From the cell containing the given text, extract its center point as [x, y] coordinate. 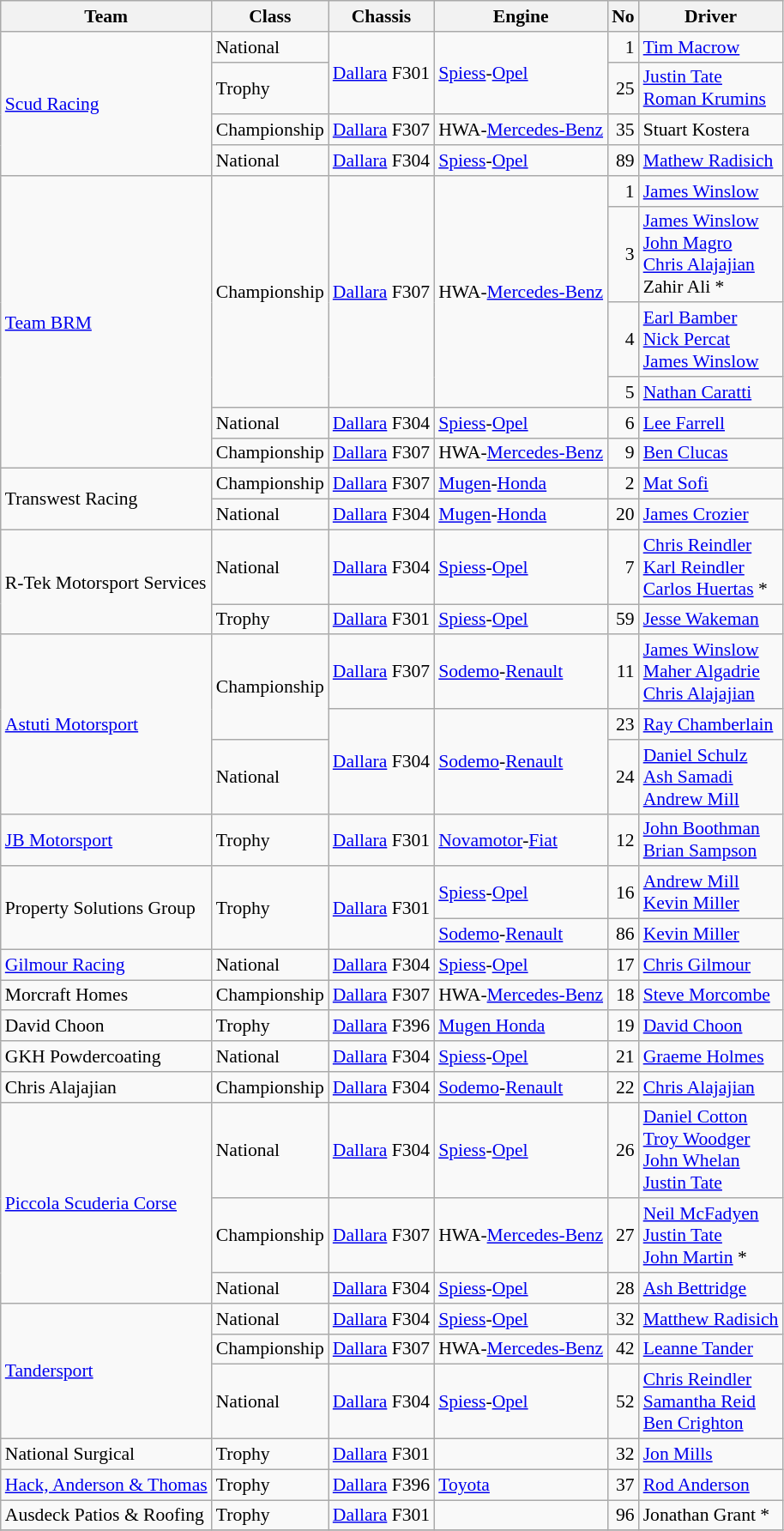
Scud Racing [106, 104]
Earl Bamber Nick Percat James Winslow [711, 340]
19 [623, 1026]
Justin Tate Roman Krumins [711, 88]
21 [623, 1056]
Chris Reindler Karl Reindler Carlos Huertas * [711, 566]
Gilmour Racing [106, 965]
James Crozier [711, 515]
Chassis [381, 16]
9 [623, 453]
22 [623, 1087]
Steve Morcombe [711, 995]
Astuti Motorsport [106, 724]
Kevin Miller [711, 935]
7 [623, 566]
Nathan Caratti [711, 392]
Jon Mills [711, 1455]
Team BRM [106, 323]
Ausdeck Patios & Roofing [106, 1516]
Mathew Radisich [711, 160]
Chris Reindler Samantha Reid Ben Crighton [711, 1402]
52 [623, 1402]
Morcraft Homes [106, 995]
James Winslow [711, 191]
11 [623, 673]
John Boothman Brian Sampson [711, 839]
86 [623, 935]
12 [623, 839]
Tim Macrow [711, 47]
R-Tek Motorsport Services [106, 582]
Jesse Wakeman [711, 620]
Ben Clucas [711, 453]
Piccola Scuderia Corse [106, 1202]
Mat Sofi [711, 484]
Daniel Cotton Troy Woodger John Whelan Justin Tate [711, 1150]
Matthew Radisich [711, 1319]
Rod Anderson [711, 1485]
35 [623, 130]
2 [623, 484]
Team [106, 16]
Jonathan Grant * [711, 1516]
16 [623, 893]
18 [623, 995]
Driver [711, 16]
3 [623, 254]
Leanne Tander [711, 1349]
No [623, 16]
Chris Gilmour [711, 965]
37 [623, 1485]
Hack, Anderson & Thomas [106, 1485]
Graeme Holmes [711, 1056]
Novamotor-Fiat [521, 839]
Daniel Schulz Ash Samadi Andrew Mill [711, 778]
89 [623, 160]
Stuart Kostera [711, 130]
20 [623, 515]
59 [623, 620]
25 [623, 88]
James Winslow Maher Algadrie Chris Alajajian [711, 673]
Ash Bettridge [711, 1288]
27 [623, 1236]
6 [623, 423]
Ray Chamberlain [711, 724]
5 [623, 392]
96 [623, 1516]
National Surgical [106, 1455]
17 [623, 965]
GKH Powdercoating [106, 1056]
26 [623, 1150]
Transwest Racing [106, 499]
Toyota [521, 1485]
24 [623, 778]
Neil McFadyen Justin Tate John Martin * [711, 1236]
James Winslow John Magro Chris Alajajian Zahir Ali * [711, 254]
42 [623, 1349]
Andrew Mill Kevin Miller [711, 893]
23 [623, 724]
Mugen Honda [521, 1026]
Property Solutions Group [106, 908]
4 [623, 340]
Engine [521, 16]
Lee Farrell [711, 423]
28 [623, 1288]
Tandersport [106, 1371]
JB Motorsport [106, 839]
Class [270, 16]
